Capture the cell that displays the provided text and extract its [x, y] central coordinate. 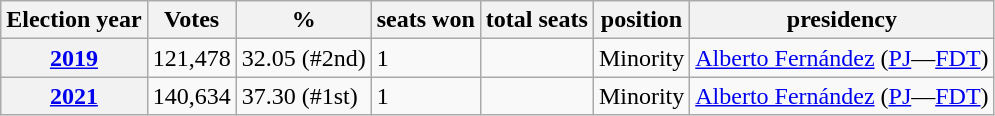
121,478 [192, 58]
presidency [842, 20]
Election year [74, 20]
32.05 (#2nd) [304, 58]
seats won [426, 20]
2019 [74, 58]
total seats [536, 20]
position [641, 20]
140,634 [192, 96]
37.30 (#1st) [304, 96]
2021 [74, 96]
% [304, 20]
Votes [192, 20]
